From the cell containing the given text, extract its center point as (x, y) coordinate. 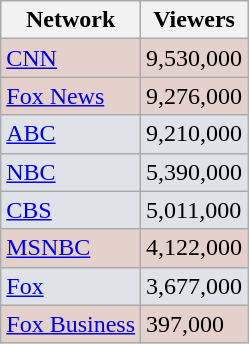
Fox News (71, 96)
397,000 (194, 324)
Fox (71, 286)
9,276,000 (194, 96)
ABC (71, 134)
9,530,000 (194, 58)
CNN (71, 58)
9,210,000 (194, 134)
Fox Business (71, 324)
5,011,000 (194, 210)
Network (71, 20)
MSNBC (71, 248)
5,390,000 (194, 172)
Viewers (194, 20)
3,677,000 (194, 286)
4,122,000 (194, 248)
CBS (71, 210)
NBC (71, 172)
